Extract the [x, y] coordinate from the center of the cell holding the provided text.  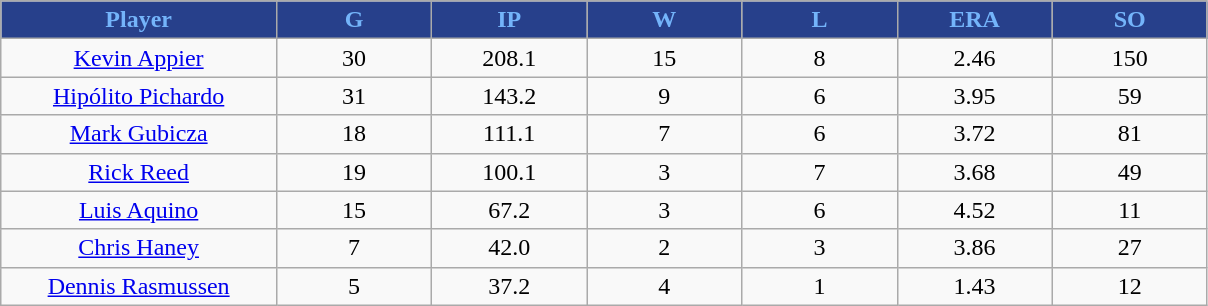
11 [1130, 210]
Chris Haney [139, 248]
18 [354, 134]
Kevin Appier [139, 58]
31 [354, 96]
Rick Reed [139, 172]
143.2 [510, 96]
12 [1130, 286]
4.52 [974, 210]
2.46 [974, 58]
19 [354, 172]
SO [1130, 20]
3.95 [974, 96]
8 [820, 58]
1 [820, 286]
2 [664, 248]
W [664, 20]
L [820, 20]
3.72 [974, 134]
1.43 [974, 286]
9 [664, 96]
Mark Gubicza [139, 134]
67.2 [510, 210]
Dennis Rasmussen [139, 286]
3.68 [974, 172]
37.2 [510, 286]
100.1 [510, 172]
Luis Aquino [139, 210]
5 [354, 286]
Player [139, 20]
49 [1130, 172]
42.0 [510, 248]
G [354, 20]
3.86 [974, 248]
30 [354, 58]
150 [1130, 58]
27 [1130, 248]
111.1 [510, 134]
208.1 [510, 58]
59 [1130, 96]
Hipólito Pichardo [139, 96]
IP [510, 20]
81 [1130, 134]
4 [664, 286]
ERA [974, 20]
